Return the [x, y] coordinate for the center point of the cell that contains the specified text.  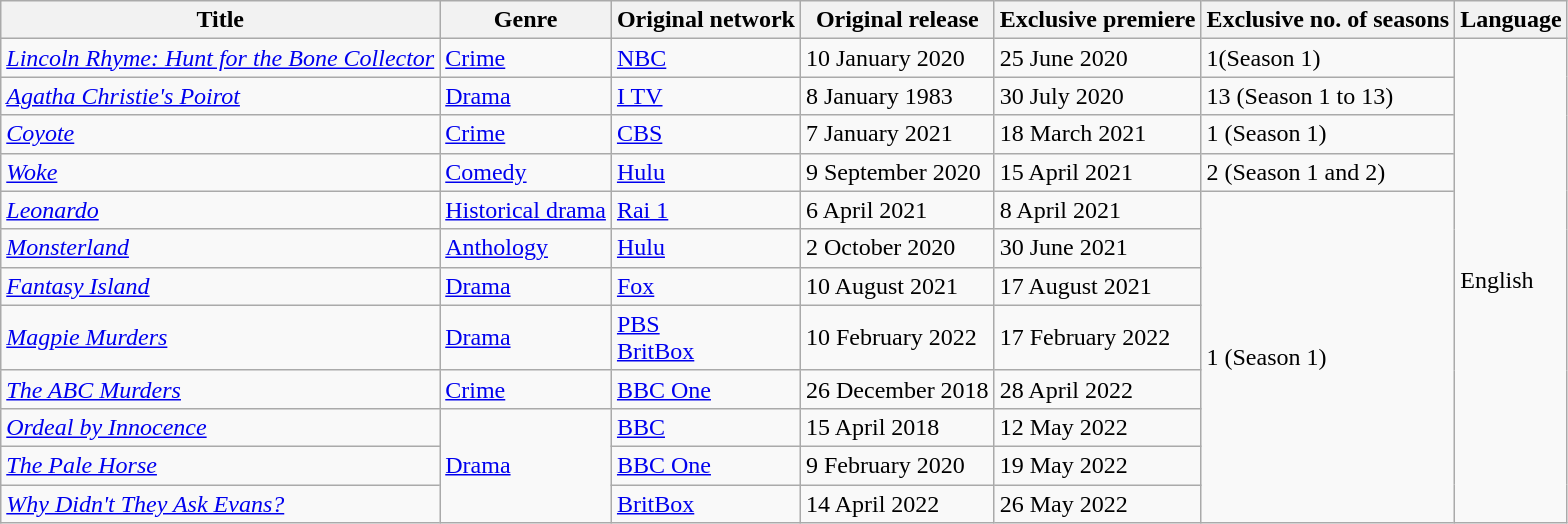
NBC [706, 58]
Exclusive premiere [1098, 20]
13 (Season 1 to 13) [1328, 96]
26 December 2018 [897, 389]
BBC [706, 427]
Genre [526, 20]
10 January 2020 [897, 58]
12 May 2022 [1098, 427]
PBSBritBox [706, 338]
Fantasy Island [220, 286]
CBS [706, 134]
Historical drama [526, 210]
2 (Season 1 and 2) [1328, 172]
Exclusive no. of seasons [1328, 20]
15 April 2018 [897, 427]
English [1511, 281]
10 February 2022 [897, 338]
18 March 2021 [1098, 134]
Leonardo [220, 210]
Rai 1 [706, 210]
Woke [220, 172]
15 April 2021 [1098, 172]
8 April 2021 [1098, 210]
2 October 2020 [897, 248]
Ordeal by Innocence [220, 427]
Comedy [526, 172]
7 January 2021 [897, 134]
The ABC Murders [220, 389]
30 June 2021 [1098, 248]
Agatha Christie's Poirot [220, 96]
28 April 2022 [1098, 389]
30 July 2020 [1098, 96]
Magpie Murders [220, 338]
9 September 2020 [897, 172]
Anthology [526, 248]
I TV [706, 96]
14 April 2022 [897, 503]
25 June 2020 [1098, 58]
Title [220, 20]
8 January 1983 [897, 96]
BritBox [706, 503]
10 August 2021 [897, 286]
Original release [897, 20]
Coyote [220, 134]
26 May 2022 [1098, 503]
Why Didn't They Ask Evans? [220, 503]
Lincoln Rhyme: Hunt for the Bone Collector [220, 58]
17 February 2022 [1098, 338]
19 May 2022 [1098, 465]
1(Season 1) [1328, 58]
6 April 2021 [897, 210]
Language [1511, 20]
The Pale Horse [220, 465]
Monsterland [220, 248]
Fox [706, 286]
17 August 2021 [1098, 286]
9 February 2020 [897, 465]
Original network [706, 20]
